Extract the (X, Y) coordinate from the center of the cell holding the provided text.  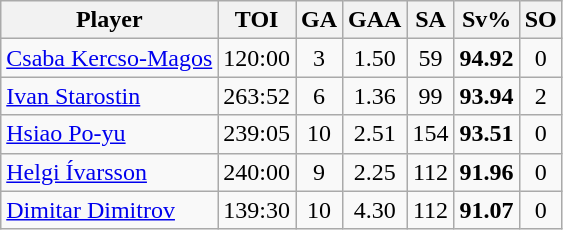
Csaba Kercso-Magos (110, 58)
59 (430, 58)
91.07 (486, 210)
6 (320, 96)
1.36 (375, 96)
93.94 (486, 96)
Sv% (486, 20)
91.96 (486, 172)
Dimitar Dimitrov (110, 210)
139:30 (257, 210)
Helgi Ívarsson (110, 172)
9 (320, 172)
120:00 (257, 58)
Hsiao Po-yu (110, 134)
2.51 (375, 134)
1.50 (375, 58)
263:52 (257, 96)
Player (110, 20)
3 (320, 58)
4.30 (375, 210)
93.51 (486, 134)
GAA (375, 20)
2 (540, 96)
239:05 (257, 134)
SO (540, 20)
94.92 (486, 58)
GA (320, 20)
240:00 (257, 172)
TOI (257, 20)
99 (430, 96)
154 (430, 134)
2.25 (375, 172)
Ivan Starostin (110, 96)
SA (430, 20)
